From the cell containing the given text, extract its center point as [x, y] coordinate. 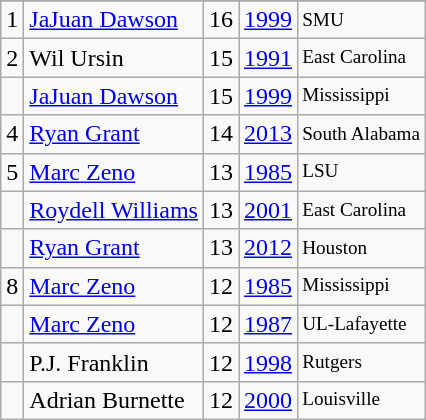
1987 [268, 324]
Houston [362, 248]
Rutgers [362, 362]
2000 [268, 400]
5 [12, 172]
2012 [268, 248]
8 [12, 286]
16 [220, 20]
1998 [268, 362]
1991 [268, 58]
2001 [268, 210]
South Alabama [362, 134]
Louisville [362, 400]
4 [12, 134]
LSU [362, 172]
2 [12, 58]
2013 [268, 134]
P.J. Franklin [114, 362]
UL-Lafayette [362, 324]
14 [220, 134]
Adrian Burnette [114, 400]
Roydell Williams [114, 210]
Wil Ursin [114, 58]
SMU [362, 20]
1 [12, 20]
